Return [x, y] of the center of cell containing provided text 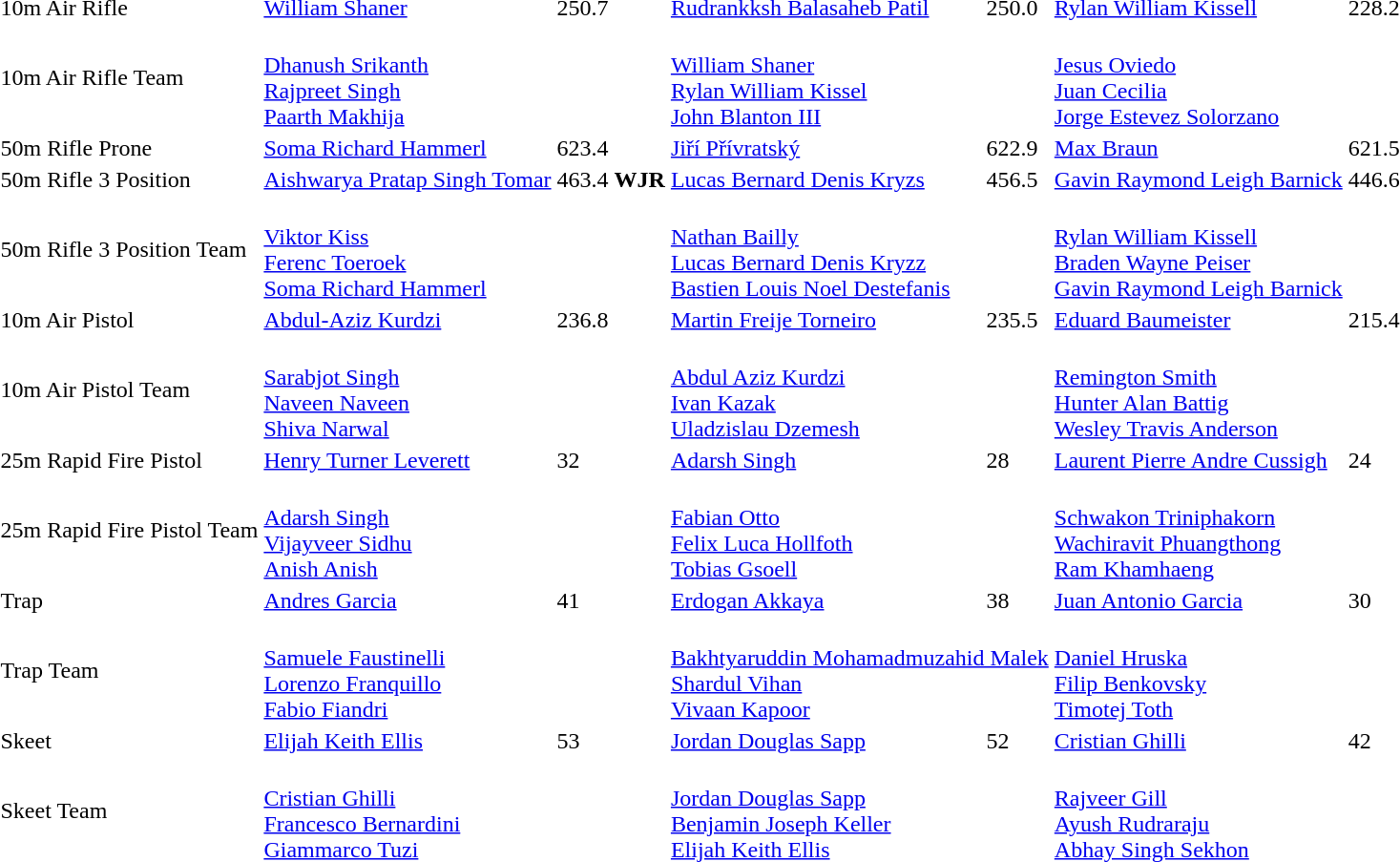
38 [1017, 600]
41 [611, 600]
Soma Richard Hammerl [407, 148]
Abdul-Aziz Kurdzi [407, 320]
52 [1017, 741]
Adarsh Singh [825, 460]
Nathan BaillyLucas Bernard Denis KryzzBastien Louis Noel Destefanis [859, 250]
53 [611, 741]
622.9 [1017, 148]
Lucas Bernard Denis Kryzs [825, 179]
Laurent Pierre Andre Cussigh [1199, 460]
Bakhtyaruddin Mohamadmuzahid MalekShardul VihanVivaan Kapoor [859, 670]
Gavin Raymond Leigh Barnick [1199, 179]
Jordan Douglas Sapp [825, 741]
Viktor KissFerenc ToeroekSoma Richard Hammerl [465, 250]
Samuele FaustinelliLorenzo FranquilloFabio Fiandri [465, 670]
Erdogan Akkaya [825, 600]
Cristian Ghilli [1199, 741]
Fabian OttoFelix Luca HollfothTobias Gsoell [859, 531]
Henry Turner Leverett [407, 460]
456.5 [1017, 179]
Max Braun [1199, 148]
Martin Freije Torneiro [825, 320]
32 [611, 460]
Adarsh SinghVijayveer SidhuAnish Anish [465, 531]
Andres Garcia [407, 600]
28 [1017, 460]
Abdul Aziz KurdziIvan KazakUladzislau Dzemesh [859, 389]
Aishwarya Pratap Singh Tomar [407, 179]
235.5 [1017, 320]
Sarabjot SinghNaveen NaveenShiva Narwal [465, 389]
Eduard Baumeister [1199, 320]
William ShanerRylan William KisselJohn Blanton III [859, 78]
463.4 WJR [611, 179]
Elijah Keith Ellis [407, 741]
Jiří Přívratský [825, 148]
Juan Antonio Garcia [1199, 600]
623.4 [611, 148]
236.8 [611, 320]
Dhanush SrikanthRajpreet SinghPaarth Makhija [465, 78]
